Provide the (X, Y) coordinate of the cell's center where the given text is located.  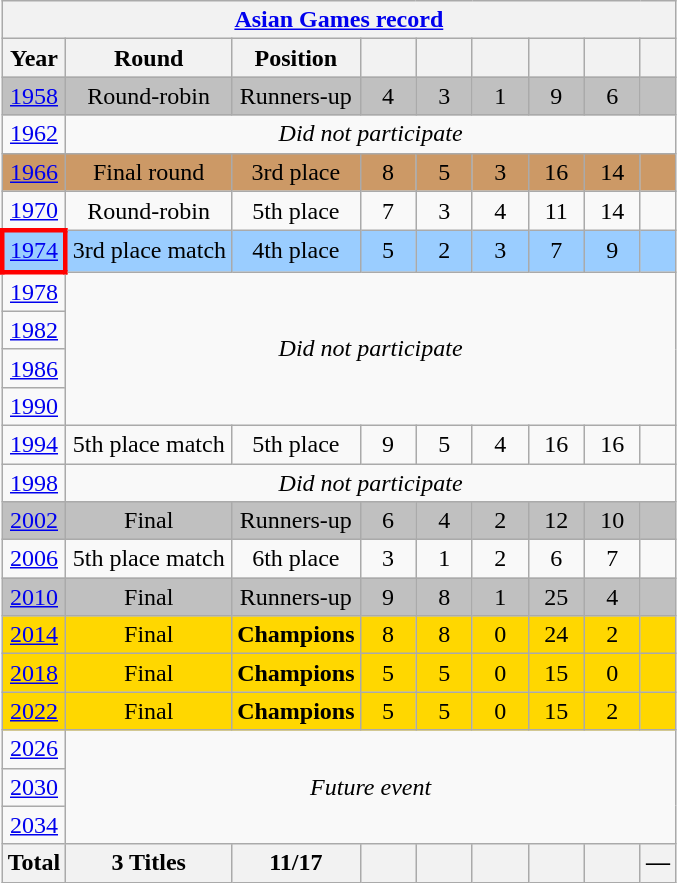
1978 (34, 292)
25 (556, 597)
1974 (34, 252)
24 (556, 635)
1986 (34, 368)
3rd place (296, 172)
2002 (34, 521)
Position (296, 58)
Total (34, 863)
3 Titles (149, 863)
2018 (34, 673)
Final round (149, 172)
Year (34, 58)
2010 (34, 597)
3rd place match (149, 252)
— (658, 863)
1962 (34, 134)
4th place (296, 252)
Asian Games record (338, 20)
1990 (34, 406)
2034 (34, 825)
1966 (34, 172)
2006 (34, 559)
10 (612, 521)
1998 (34, 483)
11 (556, 211)
11/17 (296, 863)
2030 (34, 787)
2022 (34, 711)
6th place (296, 559)
Round (149, 58)
1958 (34, 96)
1982 (34, 330)
1994 (34, 444)
12 (556, 521)
2014 (34, 635)
Future event (371, 787)
1970 (34, 211)
2026 (34, 749)
